Search for the cell housing the specified text and yield its [X, Y] center coordinate. 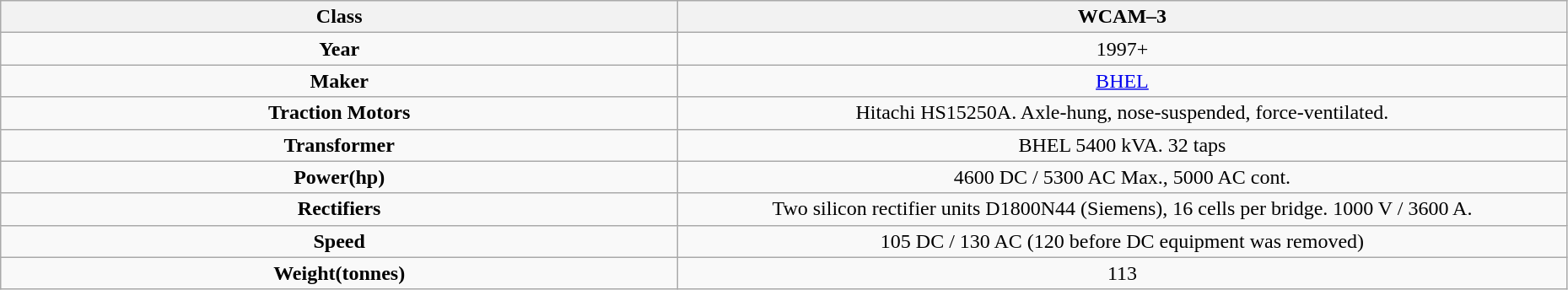
BHEL [1123, 81]
Hitachi HS15250A. Axle-hung, nose-suspended, force-ventilated. [1123, 113]
Traction Motors [339, 113]
Maker [339, 81]
Speed [339, 241]
Transformer [339, 145]
113 [1123, 273]
Power(hp) [339, 177]
Year [339, 49]
105 DC / 130 AC (120 before DC equipment was removed) [1123, 241]
Weight(tonnes) [339, 273]
4600 DC / 5300 AC Max., 5000 AC cont. [1123, 177]
1997+ [1123, 49]
Class [339, 17]
BHEL 5400 kVA. 32 taps [1123, 145]
Rectifiers [339, 209]
Two silicon rectifier units D1800N44 (Siemens), 16 cells per bridge. 1000 V / 3600 A. [1123, 209]
WCAM–3 [1123, 17]
